Identify which cell holds the provided text, then report its [x, y] central coordinate. 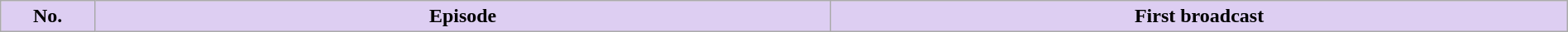
First broadcast [1199, 16]
No. [48, 16]
Episode [462, 16]
